Detect which cell encompasses the target text, then output its (X, Y) center coordinate. 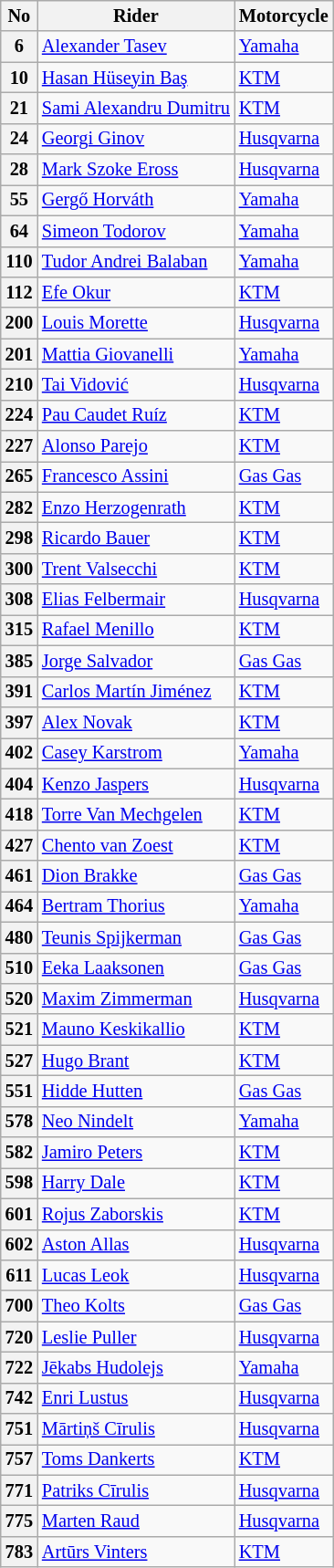
Gergő Horváth (136, 200)
10 (19, 78)
751 (19, 1429)
300 (19, 569)
Mauno Keskikallio (136, 1030)
602 (19, 1245)
520 (19, 998)
601 (19, 1214)
578 (19, 1122)
Casey Karstrom (136, 753)
55 (19, 200)
598 (19, 1183)
Maxim Zimmerman (136, 998)
783 (19, 1552)
771 (19, 1490)
Georgi Ginov (136, 139)
298 (19, 538)
Alex Novak (136, 722)
Carlos Martín Jiménez (136, 692)
6 (19, 47)
775 (19, 1521)
Enzo Herzogenrath (136, 507)
64 (19, 231)
722 (19, 1367)
510 (19, 968)
Trent Valsecchi (136, 569)
611 (19, 1275)
Kenzo Jaspers (136, 784)
112 (19, 292)
Lucas Leok (136, 1275)
Aston Allas (136, 1245)
Artūrs Vinters (136, 1552)
308 (19, 600)
582 (19, 1153)
397 (19, 722)
Hidde Hutten (136, 1091)
Mark Szoke Eross (136, 170)
Theo Kolts (136, 1306)
Rafael Menillo (136, 630)
Patriks Cīrulis (136, 1490)
402 (19, 753)
418 (19, 814)
Jēkabs Hudolejs (136, 1367)
Jorge Salvador (136, 661)
391 (19, 692)
Eeka Laaksonen (136, 968)
Hugo Brant (136, 1061)
200 (19, 323)
224 (19, 415)
Pau Caudet Ruíz (136, 415)
720 (19, 1337)
Alonso Parejo (136, 446)
Neo Nindelt (136, 1122)
Ricardo Bauer (136, 538)
315 (19, 630)
Harry Dale (136, 1183)
Louis Morette (136, 323)
Alexander Tasev (136, 47)
Elias Felbermair (136, 600)
Rider (136, 16)
210 (19, 384)
Rojus Zaborskis (136, 1214)
Bertram Thorius (136, 906)
521 (19, 1030)
742 (19, 1398)
282 (19, 507)
Francesco Assini (136, 476)
Leslie Puller (136, 1337)
Sami Alexandru Dumitru (136, 108)
Simeon Todorov (136, 231)
21 (19, 108)
265 (19, 476)
Motorcycle (284, 16)
551 (19, 1091)
385 (19, 661)
110 (19, 262)
Tai Vidović (136, 384)
Dion Brakke (136, 876)
Enri Lustus (136, 1398)
28 (19, 170)
700 (19, 1306)
Hasan Hüseyin Baş (136, 78)
757 (19, 1459)
404 (19, 784)
Marten Raud (136, 1521)
461 (19, 876)
Jamiro Peters (136, 1153)
Efe Okur (136, 292)
Chento van Zoest (136, 845)
Mārtiņš Cīrulis (136, 1429)
Torre Van Mechgelen (136, 814)
Mattia Giovanelli (136, 354)
201 (19, 354)
24 (19, 139)
527 (19, 1061)
Tudor Andrei Balaban (136, 262)
427 (19, 845)
227 (19, 446)
Toms Dankerts (136, 1459)
464 (19, 906)
Teunis Spijkerman (136, 937)
No (19, 16)
480 (19, 937)
